Find where the given text appears and provide that cell's center as [X, Y] coordinate. 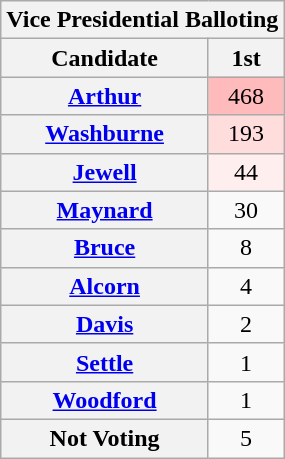
4 [246, 286]
Maynard [105, 210]
2 [246, 324]
Vice Presidential Balloting [142, 20]
Bruce [105, 248]
468 [246, 96]
30 [246, 210]
Jewell [105, 172]
Arthur [105, 96]
Washburne [105, 134]
5 [246, 438]
1st [246, 58]
8 [246, 248]
Not Voting [105, 438]
Settle [105, 362]
44 [246, 172]
Alcorn [105, 286]
193 [246, 134]
Candidate [105, 58]
Woodford [105, 400]
Davis [105, 324]
